Provide the (X, Y) coordinate of the cell's center where the given text is located.  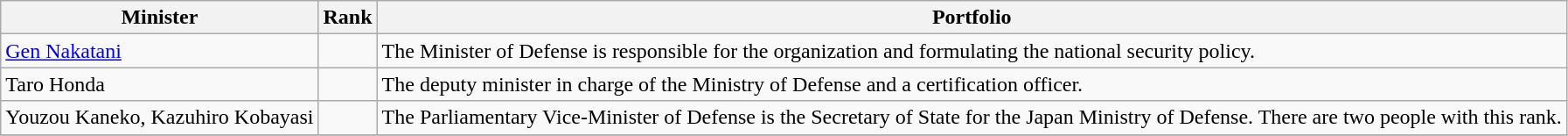
The Parliamentary Vice-Minister of Defense is the Secretary of State for the Japan Ministry of Defense. There are two people with this rank. (972, 118)
Minister (159, 18)
Taro Honda (159, 84)
Rank (348, 18)
Youzou Kaneko, Kazuhiro Kobayasi (159, 118)
The deputy minister in charge of the Ministry of Defense and a certification officer. (972, 84)
The Minister of Defense is responsible for the organization and formulating the national security policy. (972, 51)
Gen Nakatani (159, 51)
Portfolio (972, 18)
